Capture the cell that displays the provided text and extract its (x, y) central coordinate. 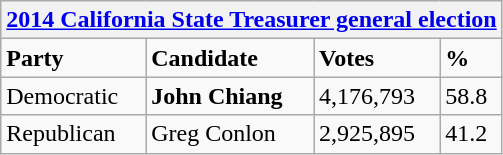
2014 California State Treasurer general election (252, 20)
Greg Conlon (230, 134)
Democratic (74, 96)
Votes (377, 58)
Candidate (230, 58)
2,925,895 (377, 134)
58.8 (472, 96)
Party (74, 58)
4,176,793 (377, 96)
41.2 (472, 134)
John Chiang (230, 96)
Republican (74, 134)
% (472, 58)
